Find where the given text appears and provide that cell's center as (X, Y) coordinate. 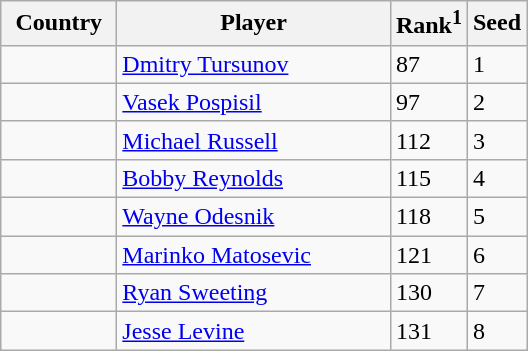
1 (496, 64)
Ryan Sweeting (254, 293)
5 (496, 217)
Player (254, 24)
121 (428, 255)
Seed (496, 24)
131 (428, 331)
8 (496, 331)
6 (496, 255)
118 (428, 217)
Michael Russell (254, 140)
Vasek Pospisil (254, 102)
87 (428, 64)
Country (59, 24)
Rank1 (428, 24)
115 (428, 178)
130 (428, 293)
Dmitry Tursunov (254, 64)
Jesse Levine (254, 331)
112 (428, 140)
4 (496, 178)
7 (496, 293)
Bobby Reynolds (254, 178)
Marinko Matosevic (254, 255)
3 (496, 140)
Wayne Odesnik (254, 217)
97 (428, 102)
2 (496, 102)
